Identify which cell holds the provided text, then report its (X, Y) central coordinate. 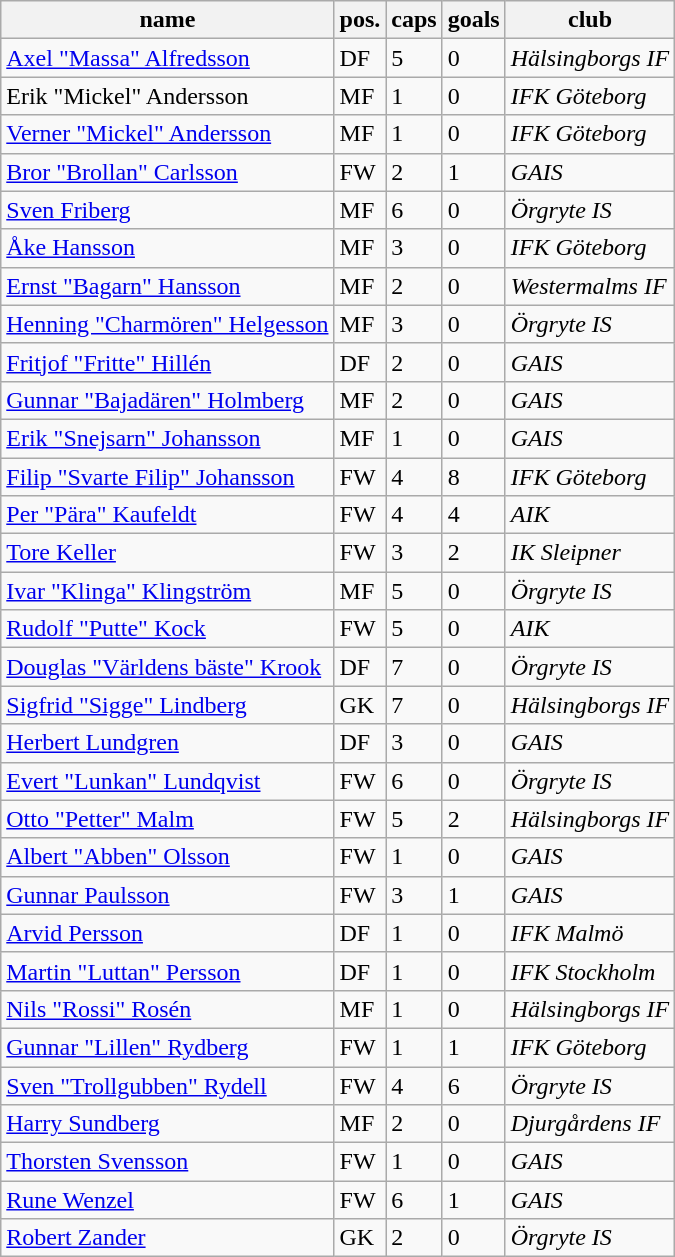
Douglas "Världens bäste" Krook (168, 667)
pos. (360, 20)
Fritjof "Fritte" Hillén (168, 362)
caps (414, 20)
8 (474, 477)
Åke Hansson (168, 248)
Gunnar "Bajadären" Holmberg (168, 400)
Sven Friberg (168, 210)
Filip "Svarte Filip" Johansson (168, 477)
Ivar "Klinga" Klingström (168, 591)
Martin "Luttan" Persson (168, 971)
Westermalms IF (590, 286)
Gunnar "Lillen" Rydberg (168, 1047)
Per "Pära" Kaufeldt (168, 515)
Robert Zander (168, 1238)
Harry Sundberg (168, 1124)
Erik "Snejsarn" Johansson (168, 438)
Ernst "Bagarn" Hansson (168, 286)
club (590, 20)
Sigfrid "Sigge" Lindberg (168, 705)
Erik "Mickel" Andersson (168, 96)
Henning "Charmören" Helgesson (168, 324)
Tore Keller (168, 553)
Thorsten Svensson (168, 1162)
Djurgårdens IF (590, 1124)
Axel "Massa" Alfredsson (168, 58)
Bror "Brollan" Carlsson (168, 172)
IFK Stockholm (590, 971)
Otto "Petter" Malm (168, 819)
IK Sleipner (590, 553)
Rudolf "Putte" Kock (168, 629)
IFK Malmö (590, 933)
name (168, 20)
Nils "Rossi" Rosén (168, 1009)
Rune Wenzel (168, 1200)
Sven "Trollgubben" Rydell (168, 1085)
Verner "Mickel" Andersson (168, 134)
goals (474, 20)
Gunnar Paulsson (168, 895)
Arvid Persson (168, 933)
Evert "Lunkan" Lundqvist (168, 781)
Herbert Lundgren (168, 743)
Albert "Abben" Olsson (168, 857)
